Pinpoint the cell where the given text exists, returning its (x, y) midpoint coordinate. 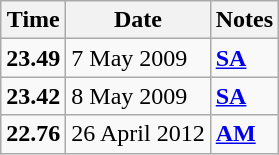
Date (138, 20)
Time (34, 20)
7 May 2009 (138, 58)
22.76 (34, 134)
23.49 (34, 58)
AM (244, 134)
23.42 (34, 96)
Notes (244, 20)
26 April 2012 (138, 134)
8 May 2009 (138, 96)
